Determine the [x, y] coordinate at the center of the cell enclosing the given text.  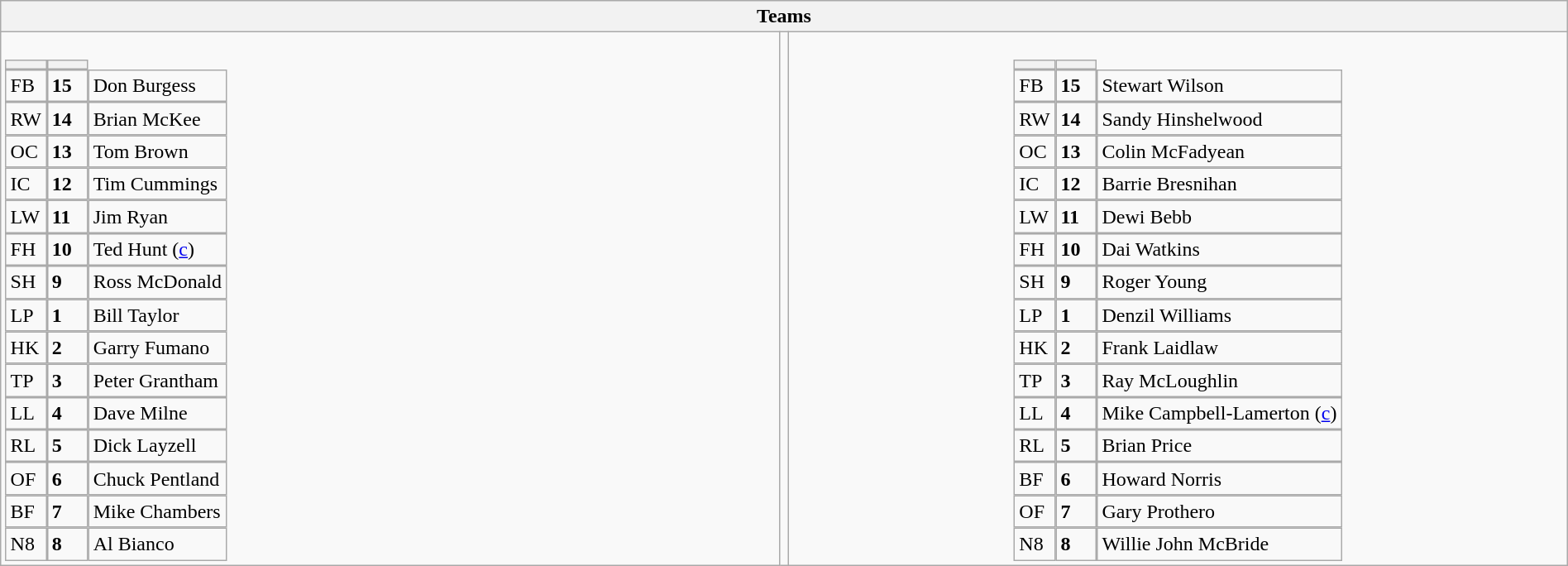
Peter Grantham [157, 381]
Garry Fumano [157, 348]
Sandy Hinshelwood [1219, 118]
Howard Norris [1219, 479]
Ted Hunt (c) [157, 250]
Tim Cummings [157, 185]
Frank Laidlaw [1219, 348]
Chuck Pentland [157, 479]
Gary Prothero [1219, 511]
Mike Chambers [157, 511]
Jim Ryan [157, 217]
Colin McFadyean [1219, 151]
Ray McLoughlin [1219, 381]
Dewi Bebb [1219, 217]
Denzil Williams [1219, 315]
Barrie Bresnihan [1219, 185]
Bill Taylor [157, 315]
Willie John McBride [1219, 544]
Mike Campbell-Lamerton (c) [1219, 414]
Ross McDonald [157, 282]
Tom Brown [157, 151]
Al Bianco [157, 544]
Dick Layzell [157, 446]
Dai Watkins [1219, 250]
Brian Price [1219, 446]
Teams [784, 17]
Don Burgess [157, 86]
Stewart Wilson [1219, 86]
Dave Milne [157, 414]
Brian McKee [157, 118]
Roger Young [1219, 282]
